Output the [x, y] coordinate of the center of the cell containing the given text.  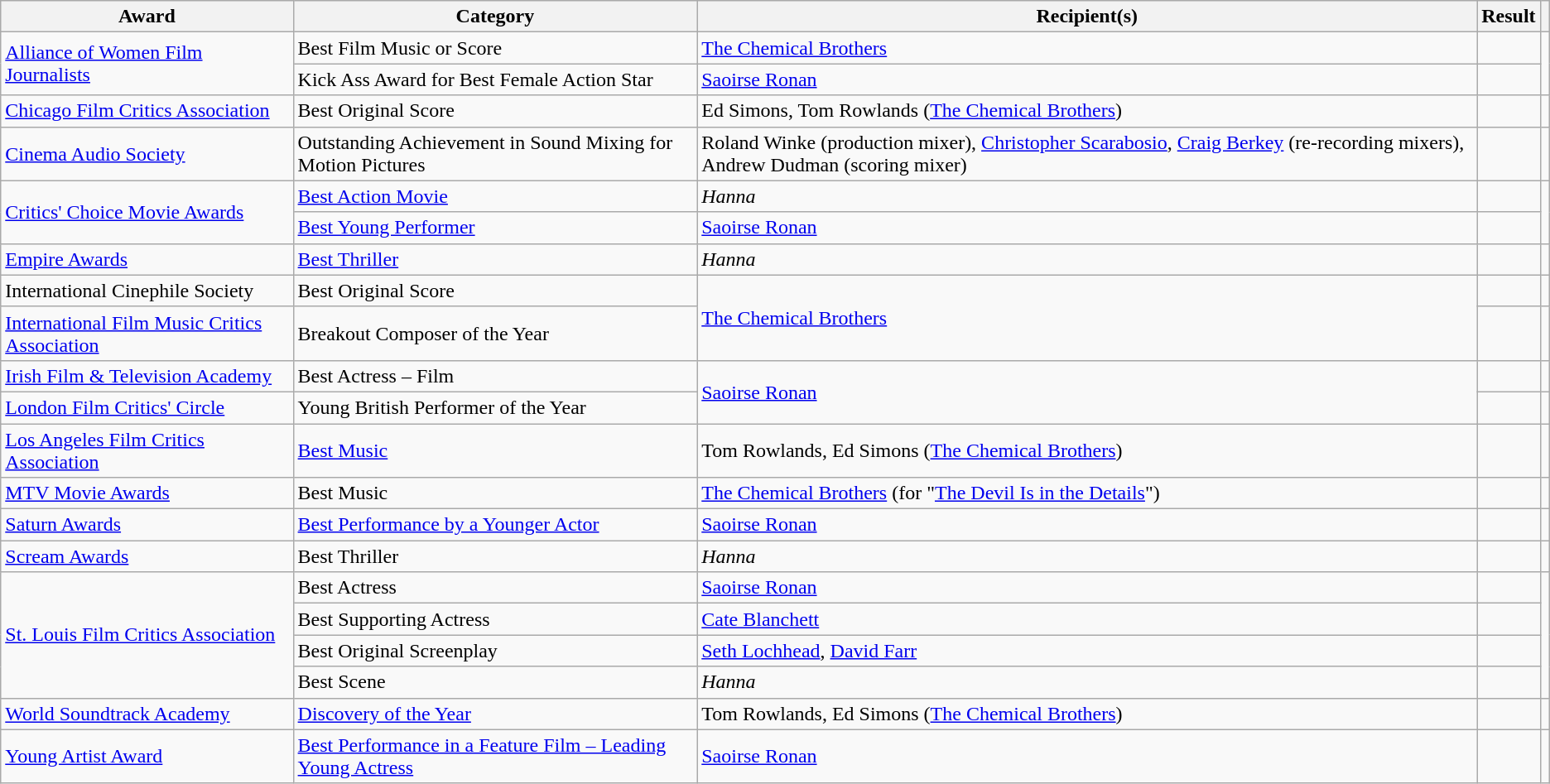
London Film Critics' Circle [147, 407]
Best Actress – Film [495, 376]
Young Artist Award [147, 757]
Best Supporting Actress [495, 619]
Critics' Choice Movie Awards [147, 212]
Ed Simons, Tom Rowlands (The Chemical Brothers) [1087, 111]
Outstanding Achievement in Sound Mixing for Motion Pictures [495, 154]
Seth Lochhead, David Farr [1087, 651]
Roland Winke (production mixer), Christopher Scarabosio, Craig Berkey (re-recording mixers), Andrew Dudman (scoring mixer) [1087, 154]
Scream Awards [147, 556]
International Cinephile Society [147, 291]
Best Young Performer [495, 228]
Breakout Composer of the Year [495, 333]
Result [1509, 17]
Best Performance by a Younger Actor [495, 525]
Award [147, 17]
Best Scene [495, 682]
Best Performance in a Feature Film – Leading Young Actress [495, 757]
World Soundtrack Academy [147, 714]
Empire Awards [147, 259]
Alliance of Women Film Journalists [147, 64]
International Film Music Critics Association [147, 333]
The Chemical Brothers (for "The Devil Is in the Details") [1087, 493]
Best Actress [495, 588]
St. Louis Film Critics Association [147, 635]
Young British Performer of the Year [495, 407]
Cinema Audio Society [147, 154]
Kick Ass Award for Best Female Action Star [495, 79]
Los Angeles Film Critics Association [147, 450]
Saturn Awards [147, 525]
Cate Blanchett [1087, 619]
MTV Movie Awards [147, 493]
Best Original Screenplay [495, 651]
Chicago Film Critics Association [147, 111]
Category [495, 17]
Best Film Music or Score [495, 48]
Discovery of the Year [495, 714]
Recipient(s) [1087, 17]
Best Action Movie [495, 196]
Irish Film & Television Academy [147, 376]
